For the text-containing cell, return its midpoint in [x, y] coordinate format. 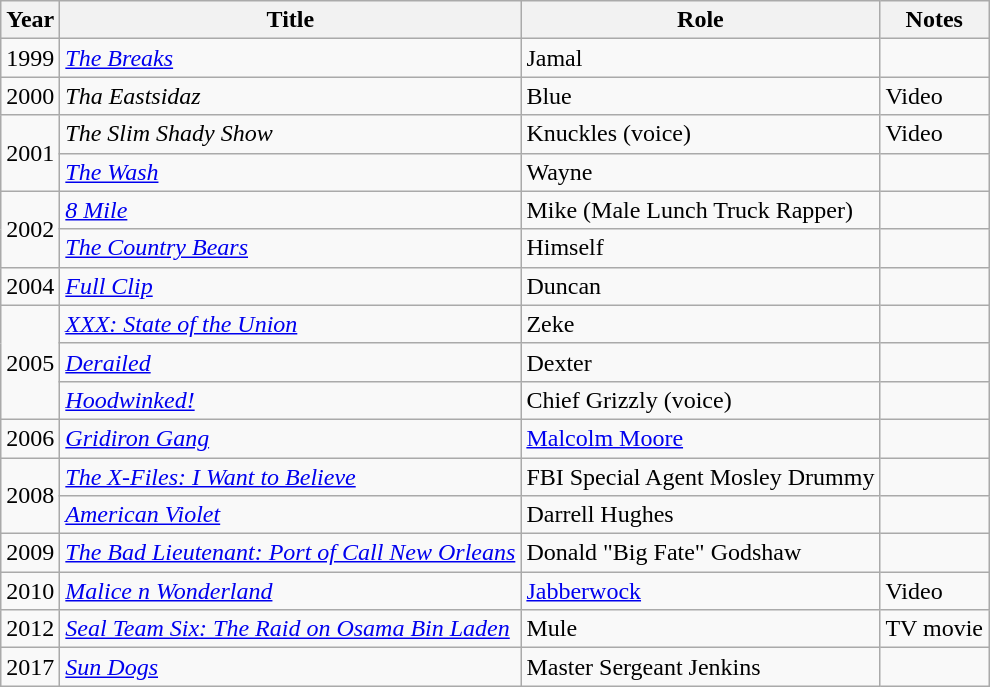
Sun Dogs [290, 667]
Hoodwinked! [290, 400]
1999 [30, 58]
2009 [30, 553]
Malcolm Moore [700, 438]
The Wash [290, 172]
2000 [30, 96]
Derailed [290, 362]
Zeke [700, 324]
Seal Team Six: The Raid on Osama Bin Laden [290, 629]
2012 [30, 629]
The Country Bears [290, 248]
2010 [30, 591]
Mule [700, 629]
Year [30, 20]
Duncan [700, 286]
8 Mile [290, 210]
Role [700, 20]
The Slim Shady Show [290, 134]
Title [290, 20]
The Bad Lieutenant: Port of Call New Orleans [290, 553]
Blue [700, 96]
Jamal [700, 58]
Himself [700, 248]
The X-Files: I Want to Believe [290, 477]
Donald "Big Fate" Godshaw [700, 553]
Mike (Male Lunch Truck Rapper) [700, 210]
Full Clip [290, 286]
Master Sergeant Jenkins [700, 667]
2004 [30, 286]
Jabberwock [700, 591]
TV movie [934, 629]
2017 [30, 667]
FBI Special Agent Mosley Drummy [700, 477]
Darrell Hughes [700, 515]
2008 [30, 496]
Gridiron Gang [290, 438]
Notes [934, 20]
Wayne [700, 172]
The Breaks [290, 58]
American Violet [290, 515]
2006 [30, 438]
Knuckles (voice) [700, 134]
XXX: State of the Union [290, 324]
Chief Grizzly (voice) [700, 400]
Tha Eastsidaz [290, 96]
Malice n Wonderland [290, 591]
2002 [30, 229]
2001 [30, 153]
2005 [30, 362]
Dexter [700, 362]
